Find where the given text appears and provide that cell's center as [x, y] coordinate. 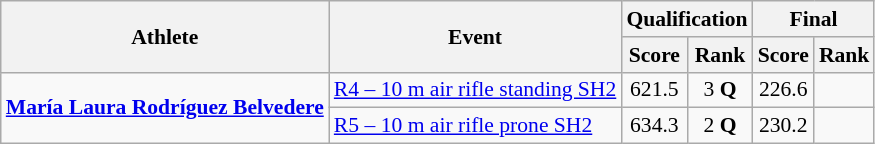
Qualification [686, 19]
226.6 [784, 90]
230.2 [784, 126]
Athlete [165, 36]
621.5 [654, 90]
Event [476, 36]
R5 – 10 m air rifle prone SH2 [476, 126]
634.3 [654, 126]
María Laura Rodríguez Belvedere [165, 108]
3 Q [720, 90]
2 Q [720, 126]
R4 – 10 m air rifle standing SH2 [476, 90]
Final [814, 19]
